Return (x, y) of the center of cell containing provided text 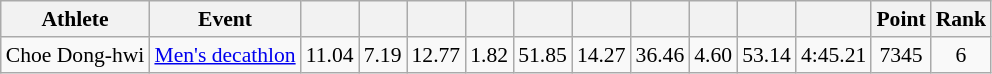
Men's decathlon (224, 55)
7.19 (383, 55)
Athlete (76, 19)
7345 (900, 55)
Event (224, 19)
Point (900, 19)
11.04 (330, 55)
Choe Dong-hwi (76, 55)
12.77 (436, 55)
6 (962, 55)
14.27 (602, 55)
53.14 (766, 55)
1.82 (489, 55)
4:45.21 (834, 55)
4.60 (713, 55)
Rank (962, 19)
36.46 (660, 55)
51.85 (542, 55)
